Output the (X, Y) coordinate of the center of the cell containing the given text.  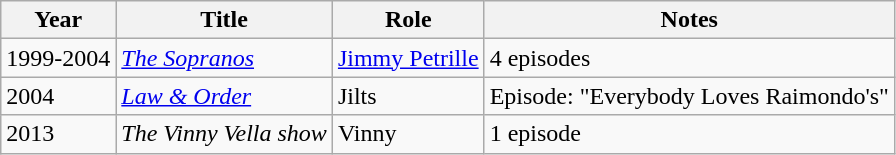
Law & Order (224, 96)
2004 (58, 96)
Episode: "Everybody Loves Raimondo's" (689, 96)
Notes (689, 20)
Jilts (408, 96)
Vinny (408, 134)
1999-2004 (58, 58)
The Sopranos (224, 58)
The Vinny Vella show (224, 134)
Role (408, 20)
1 episode (689, 134)
Year (58, 20)
Jimmy Petrille (408, 58)
2013 (58, 134)
4 episodes (689, 58)
Title (224, 20)
